Locate the cell with the specified text and output its [X, Y] center coordinate. 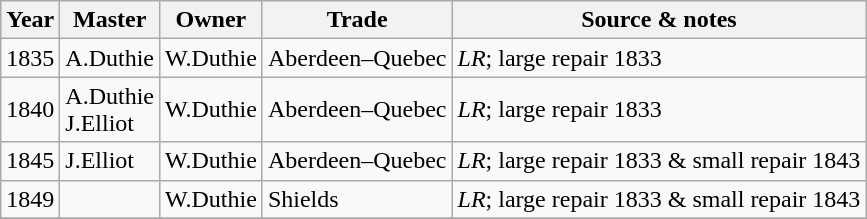
A.DuthieJ.Elliot [110, 110]
A.Duthie [110, 58]
Year [30, 20]
Trade [357, 20]
Master [110, 20]
1845 [30, 161]
Source & notes [659, 20]
J.Elliot [110, 161]
Shields [357, 199]
1835 [30, 58]
Owner [212, 20]
1840 [30, 110]
1849 [30, 199]
